Output the [X, Y] coordinate of the center of the cell containing the given text.  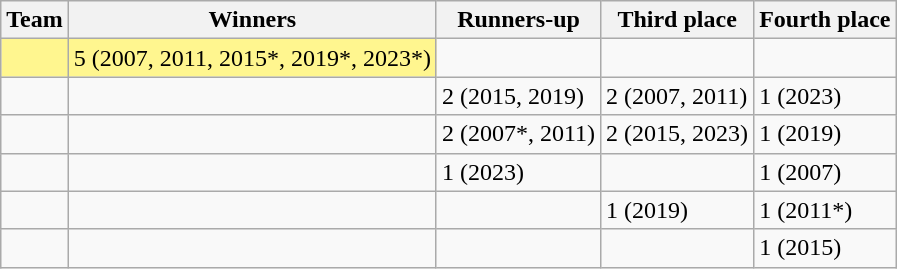
2 (2015, 2019) [518, 96]
1 (2007) [825, 172]
2 (2015, 2023) [678, 134]
1 (2011*) [825, 210]
1 (2015) [825, 248]
Runners-up [518, 20]
Winners [252, 20]
Third place [678, 20]
2 (2007*, 2011) [518, 134]
Team [35, 20]
Fourth place [825, 20]
2 (2007, 2011) [678, 96]
5 (2007, 2011, 2015*, 2019*, 2023*) [252, 58]
